Extract the (x, y) coordinate from the center of the cell holding the provided text.  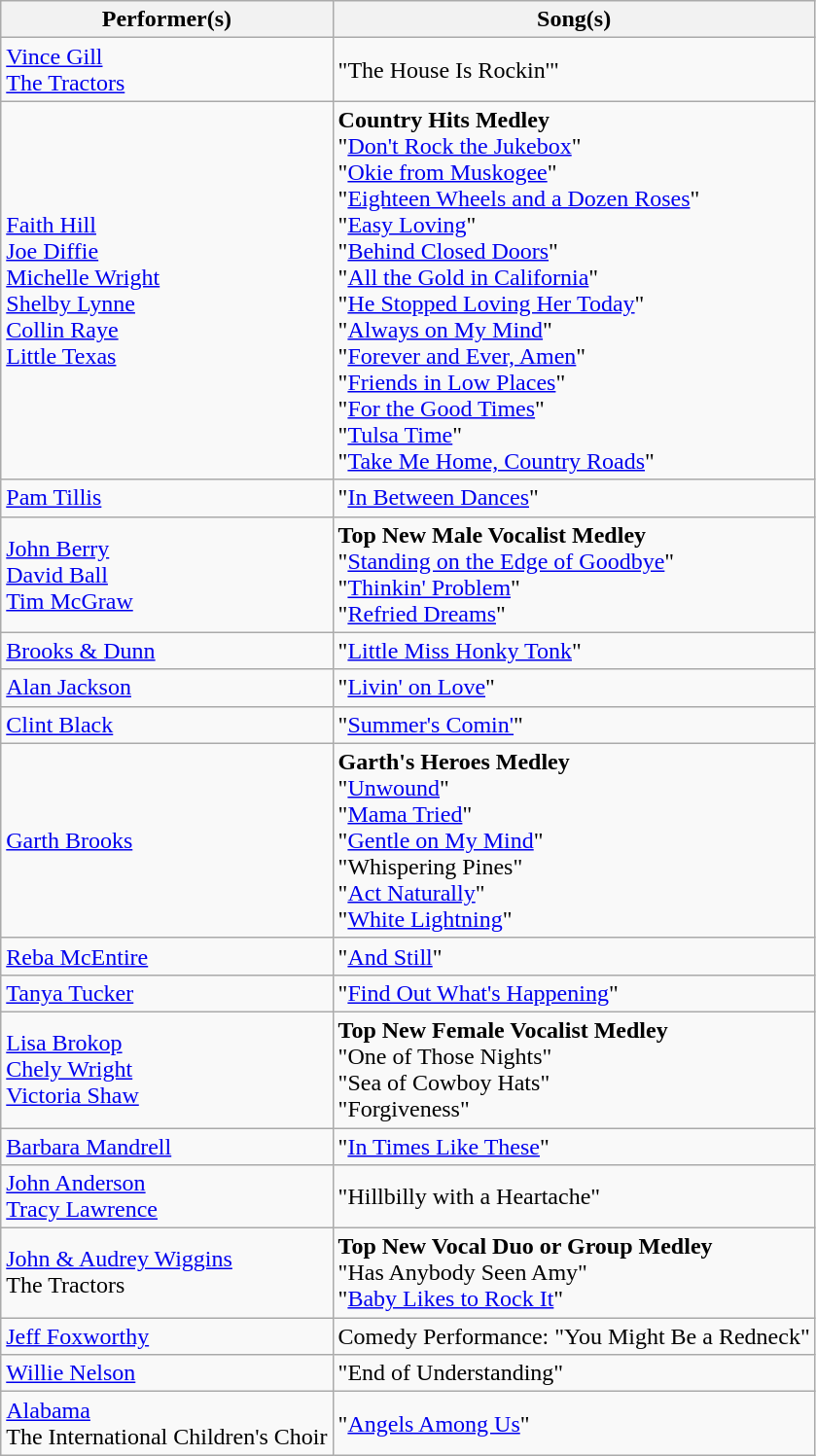
"Livin' on Love" (574, 688)
"The House Is Rockin'" (574, 70)
John BerryDavid BallTim McGraw (167, 574)
Reba McEntire (167, 956)
Barbara Mandrell (167, 1147)
Pam Tillis (167, 498)
John & Audrey WigginsThe Tractors (167, 1273)
Lisa BrokopChely WrightVictoria Shaw (167, 1070)
"End of Understanding" (574, 1373)
Top New Vocal Duo or Group Medley"Has Anybody Seen Amy""Baby Likes to Rock It" (574, 1273)
"In Times Like These" (574, 1147)
"Angels Among Us" (574, 1424)
Garth Brooks (167, 840)
Song(s) (574, 19)
Faith HillJoe DiffieMichelle WrightShelby LynneCollin RayeLittle Texas (167, 290)
John AndersonTracy Lawrence (167, 1196)
"And Still" (574, 956)
Willie Nelson (167, 1373)
"Summer's Comin'" (574, 725)
AlabamaThe International Children's Choir (167, 1424)
Top New Female Vocalist Medley"One of Those Nights""Sea of Cowboy Hats""Forgiveness" (574, 1070)
Alan Jackson (167, 688)
"Hillbilly with a Heartache" (574, 1196)
Vince GillThe Tractors (167, 70)
"Find Out What's Happening" (574, 993)
"In Between Dances" (574, 498)
Jeff Foxworthy (167, 1336)
Top New Male Vocalist Medley"Standing on the Edge of Goodbye""Thinkin' Problem""Refried Dreams" (574, 574)
Comedy Performance: "You Might Be a Redneck" (574, 1336)
Clint Black (167, 725)
Performer(s) (167, 19)
Brooks & Dunn (167, 651)
Garth's Heroes Medley"Unwound""Mama Tried""Gentle on My Mind""Whispering Pines""Act Naturally""White Lightning" (574, 840)
"Little Miss Honky Tonk" (574, 651)
Tanya Tucker (167, 993)
